Determine the [X, Y] coordinate at the center of the cell enclosing the given text.  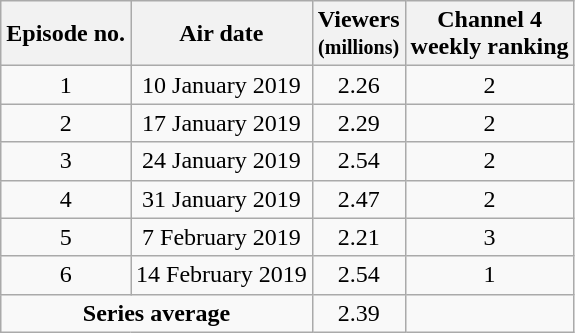
5 [66, 237]
10 January 2019 [222, 85]
7 February 2019 [222, 237]
2.26 [358, 85]
14 February 2019 [222, 275]
Series average [156, 313]
2.21 [358, 237]
Air date [222, 34]
2.47 [358, 199]
4 [66, 199]
31 January 2019 [222, 199]
2.39 [358, 313]
2.29 [358, 123]
24 January 2019 [222, 161]
Episode no. [66, 34]
6 [66, 275]
17 January 2019 [222, 123]
Viewers(millions) [358, 34]
Channel 4weekly ranking [490, 34]
